Output the [x, y] coordinate of the center of the cell containing the given text.  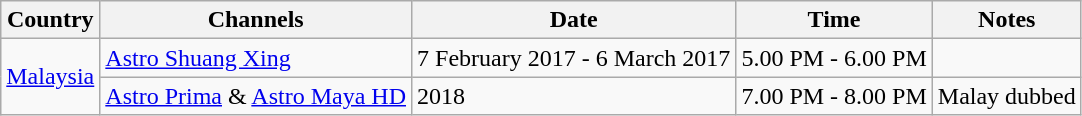
Astro Prima & Astro Maya HD [256, 96]
Channels [256, 20]
7 February 2017 - 6 March 2017 [574, 58]
Date [574, 20]
Astro Shuang Xing [256, 58]
Notes [1006, 20]
5.00 PM - 6.00 PM [834, 58]
2018 [574, 96]
Time [834, 20]
Malay dubbed [1006, 96]
Malaysia [50, 77]
7.00 PM - 8.00 PM [834, 96]
Country [50, 20]
